Capture the cell that displays the provided text and extract its [x, y] central coordinate. 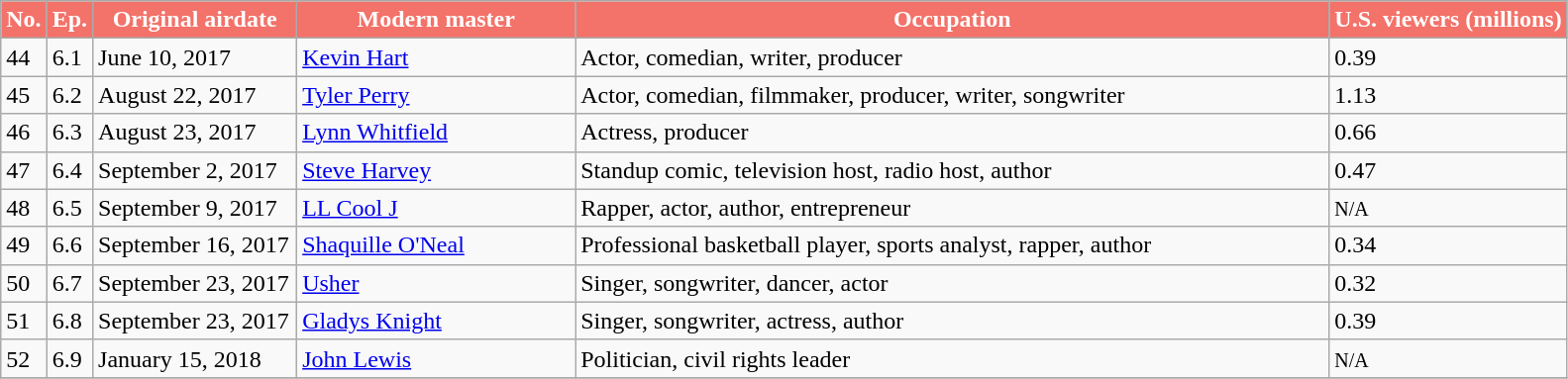
49 [24, 245]
Singer, songwriter, actress, author [953, 321]
LL Cool J [436, 208]
44 [24, 57]
52 [24, 358]
Lynn Whitfield [436, 133]
50 [24, 283]
Rapper, actor, author, entrepreneur [953, 208]
6.3 [69, 133]
6.8 [69, 321]
1.13 [1448, 95]
6.4 [69, 170]
Standup comic, television host, radio host, author [953, 170]
Tyler Perry [436, 95]
Shaquille O'Neal [436, 245]
45 [24, 95]
6.1 [69, 57]
August 23, 2017 [195, 133]
0.47 [1448, 170]
6.7 [69, 283]
Kevin Hart [436, 57]
Professional basketball player, sports analyst, rapper, author [953, 245]
John Lewis [436, 358]
6.9 [69, 358]
January 15, 2018 [195, 358]
Occupation [953, 20]
June 10, 2017 [195, 57]
Modern master [436, 20]
September 9, 2017 [195, 208]
Ep. [69, 20]
Actor, comedian, filmmaker, producer, writer, songwriter [953, 95]
6.5 [69, 208]
6.6 [69, 245]
August 22, 2017 [195, 95]
6.2 [69, 95]
Singer, songwriter, dancer, actor [953, 283]
0.34 [1448, 245]
Gladys Knight [436, 321]
Actress, producer [953, 133]
46 [24, 133]
47 [24, 170]
0.66 [1448, 133]
Steve Harvey [436, 170]
0.32 [1448, 283]
51 [24, 321]
Original airdate [195, 20]
No. [24, 20]
Politician, civil rights leader [953, 358]
September 16, 2017 [195, 245]
U.S. viewers (millions) [1448, 20]
September 2, 2017 [195, 170]
Usher [436, 283]
Actor, comedian, writer, producer [953, 57]
48 [24, 208]
